Identify which cell holds the provided text, then report its [X, Y] central coordinate. 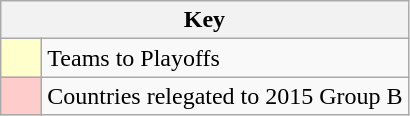
Key [204, 20]
Teams to Playoffs [225, 58]
Countries relegated to 2015 Group B [225, 96]
